Extract the (x, y) coordinate from the center of the cell holding the provided text.  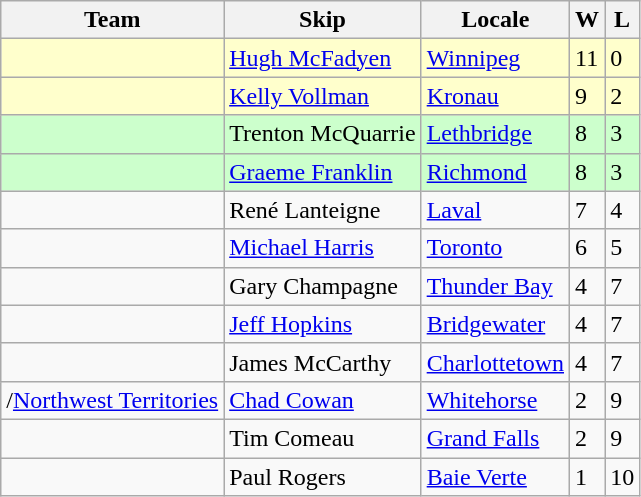
Graeme Franklin (322, 172)
Grand Falls (495, 438)
1 (588, 477)
L (622, 20)
Paul Rogers (322, 477)
Laval (495, 210)
6 (588, 248)
James McCarthy (322, 362)
Charlottetown (495, 362)
Locale (495, 20)
René Lanteigne (322, 210)
Skip (322, 20)
Gary Champagne (322, 286)
11 (588, 58)
10 (622, 477)
0 (622, 58)
Michael Harris (322, 248)
Baie Verte (495, 477)
Bridgewater (495, 324)
Tim Comeau (322, 438)
Kelly Vollman (322, 96)
/Northwest Territories (112, 400)
Chad Cowan (322, 400)
Kronau (495, 96)
Richmond (495, 172)
Winnipeg (495, 58)
Whitehorse (495, 400)
Lethbridge (495, 134)
Hugh McFadyen (322, 58)
Toronto (495, 248)
W (588, 20)
5 (622, 248)
Trenton McQuarrie (322, 134)
Thunder Bay (495, 286)
Jeff Hopkins (322, 324)
Team (112, 20)
